Return the [x, y] coordinate for the center point of the cell that contains the specified text.  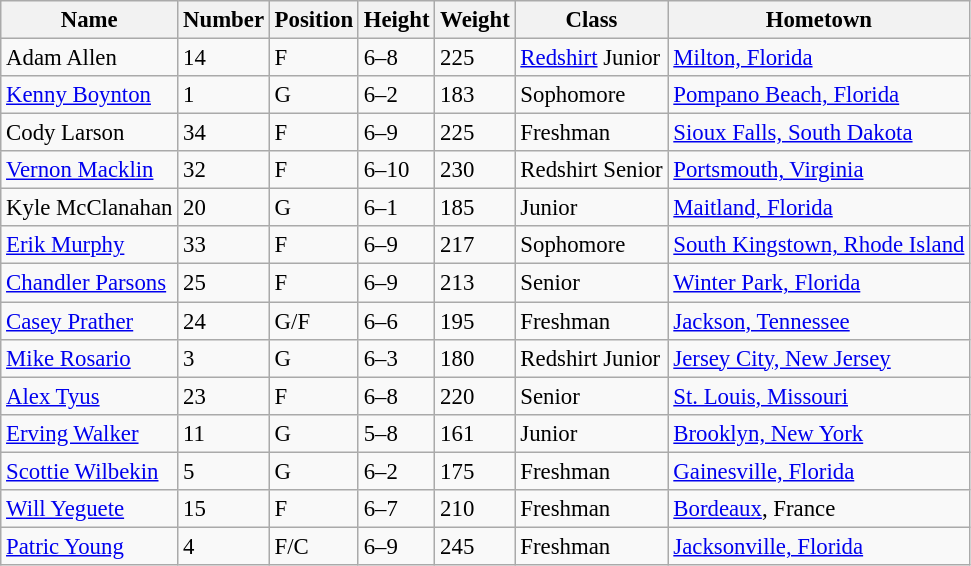
F/C [314, 546]
Chandler Parsons [90, 283]
4 [224, 546]
Sioux Falls, South Dakota [819, 133]
Position [314, 20]
34 [224, 133]
20 [224, 208]
161 [475, 433]
175 [475, 471]
183 [475, 95]
Hometown [819, 20]
Kenny Boynton [90, 95]
23 [224, 396]
5–8 [396, 433]
Class [592, 20]
3 [224, 358]
14 [224, 58]
Erving Walker [90, 433]
Redshirt Senior [592, 170]
185 [475, 208]
213 [475, 283]
220 [475, 396]
25 [224, 283]
Number [224, 20]
Maitland, Florida [819, 208]
St. Louis, Missouri [819, 396]
Height [396, 20]
230 [475, 170]
Alex Tyus [90, 396]
6–3 [396, 358]
32 [224, 170]
6–1 [396, 208]
Scottie Wilbekin [90, 471]
Kyle McClanahan [90, 208]
210 [475, 509]
Mike Rosario [90, 358]
33 [224, 245]
Jersey City, New Jersey [819, 358]
Brooklyn, New York [819, 433]
24 [224, 321]
South Kingstown, Rhode Island [819, 245]
1 [224, 95]
Adam Allen [90, 58]
15 [224, 509]
Weight [475, 20]
195 [475, 321]
Portsmouth, Virginia [819, 170]
6–10 [396, 170]
Bordeaux, France [819, 509]
Jacksonville, Florida [819, 546]
5 [224, 471]
Cody Larson [90, 133]
Casey Prather [90, 321]
Pompano Beach, Florida [819, 95]
11 [224, 433]
Erik Murphy [90, 245]
217 [475, 245]
Milton, Florida [819, 58]
Name [90, 20]
Gainesville, Florida [819, 471]
Vernon Macklin [90, 170]
Will Yeguete [90, 509]
G/F [314, 321]
6–6 [396, 321]
6–7 [396, 509]
Winter Park, Florida [819, 283]
Jackson, Tennessee [819, 321]
Patric Young [90, 546]
245 [475, 546]
180 [475, 358]
